Find where the given text appears and provide that cell's center as (X, Y) coordinate. 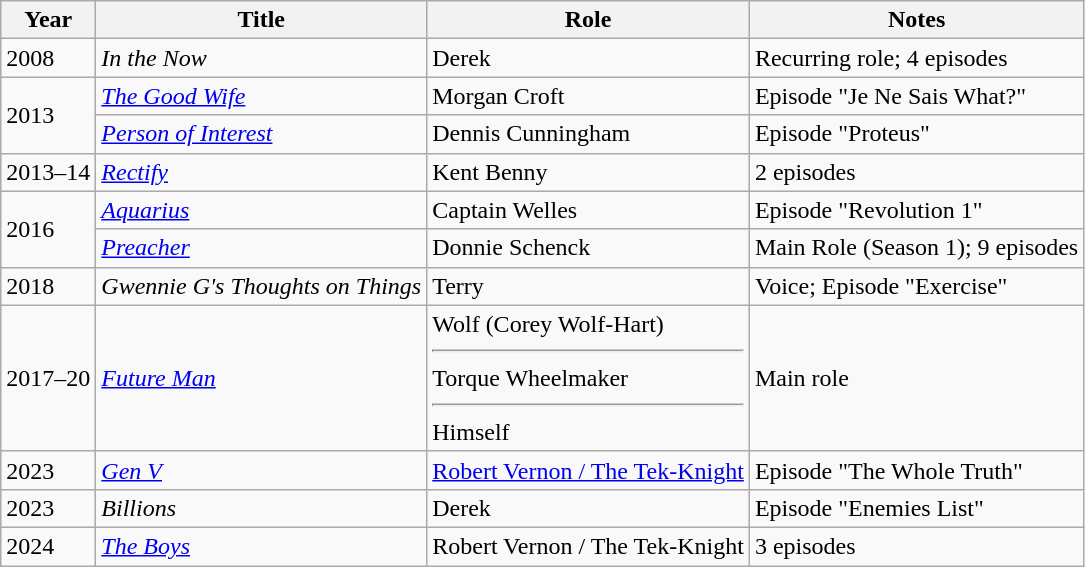
2024 (48, 546)
Title (262, 20)
Gwennie G's Thoughts on Things (262, 286)
2 episodes (916, 172)
Preacher (262, 248)
Future Man (262, 378)
Morgan Croft (588, 96)
Main Role (Season 1); 9 episodes (916, 248)
Billions (262, 508)
Episode "The Whole Truth" (916, 470)
Person of Interest (262, 134)
Notes (916, 20)
2013 (48, 115)
Episode "Enemies List" (916, 508)
Terry (588, 286)
2017–20 (48, 378)
Recurring role; 4 episodes (916, 58)
Aquarius (262, 210)
Role (588, 20)
Donnie Schenck (588, 248)
Rectify (262, 172)
2008 (48, 58)
Voice; Episode "Exercise" (916, 286)
In the Now (262, 58)
2018 (48, 286)
2013–14 (48, 172)
3 episodes (916, 546)
2016 (48, 229)
Main role (916, 378)
Episode "Revolution 1" (916, 210)
Wolf (Corey Wolf-Hart)Torque WheelmakerHimself (588, 378)
Gen V (262, 470)
Kent Benny (588, 172)
Episode "Je Ne Sais What?" (916, 96)
Captain Welles (588, 210)
Dennis Cunningham (588, 134)
Year (48, 20)
The Good Wife (262, 96)
Episode "Proteus" (916, 134)
The Boys (262, 546)
